Provide the [X, Y] coordinate of the cell's center where the given text is located.  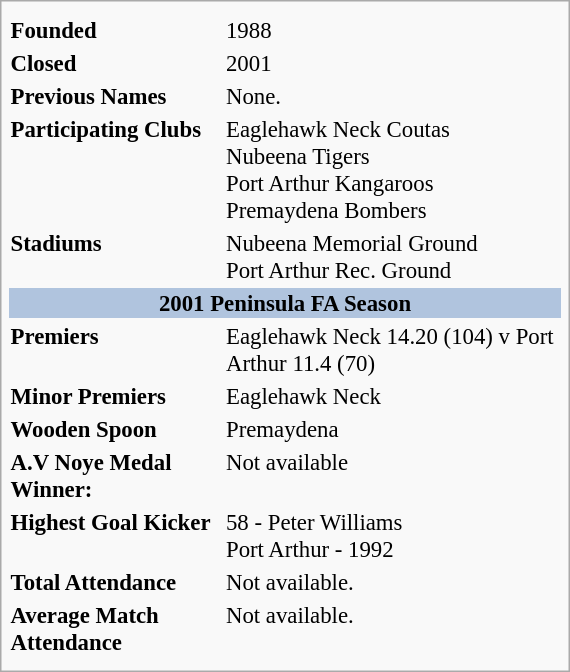
Not available [392, 476]
Stadiums [115, 256]
2001 [392, 63]
Average Match Attendance [115, 628]
Minor Premiers [115, 396]
Premiers [115, 350]
Highest Goal Kicker [115, 536]
Eaglehawk Neck 14.20 (104) v Port Arthur 11.4 (70) [392, 350]
Eaglehawk Neck CoutasNubeena TigersPort Arthur KangaroosPremaydena Bombers [392, 170]
Total Attendance [115, 582]
A.V Noye Medal Winner: [115, 476]
Participating Clubs [115, 170]
None. [392, 96]
Nubeena Memorial GroundPort Arthur Rec. Ground [392, 256]
Eaglehawk Neck [392, 396]
2001 Peninsula FA Season [285, 303]
1988 [392, 30]
58 - Peter WilliamsPort Arthur - 1992 [392, 536]
Premaydena [392, 429]
Previous Names [115, 96]
Wooden Spoon [115, 429]
Closed [115, 63]
Founded [115, 30]
